Detect which cell encompasses the target text, then output its (x, y) center coordinate. 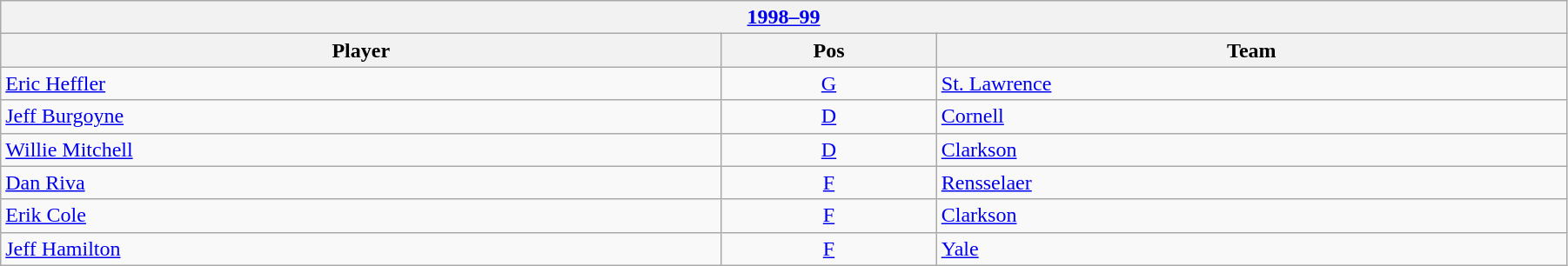
Cornell (1251, 116)
Pos (829, 50)
St. Lawrence (1251, 83)
G (829, 83)
1998–99 (784, 17)
Eric Heffler (361, 83)
Yale (1251, 249)
Jeff Hamilton (361, 249)
Dan Riva (361, 183)
Jeff Burgoyne (361, 116)
Erik Cole (361, 216)
Rensselaer (1251, 183)
Player (361, 50)
Willie Mitchell (361, 150)
Team (1251, 50)
